From the cell containing the given text, extract its center point as [x, y] coordinate. 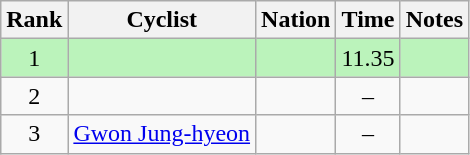
2 [34, 96]
Nation [296, 20]
11.35 [368, 58]
Cyclist [162, 20]
3 [34, 134]
Notes [434, 20]
1 [34, 58]
Time [368, 20]
Rank [34, 20]
Gwon Jung-hyeon [162, 134]
